Pinpoint the cell where the given text exists, returning its [X, Y] midpoint coordinate. 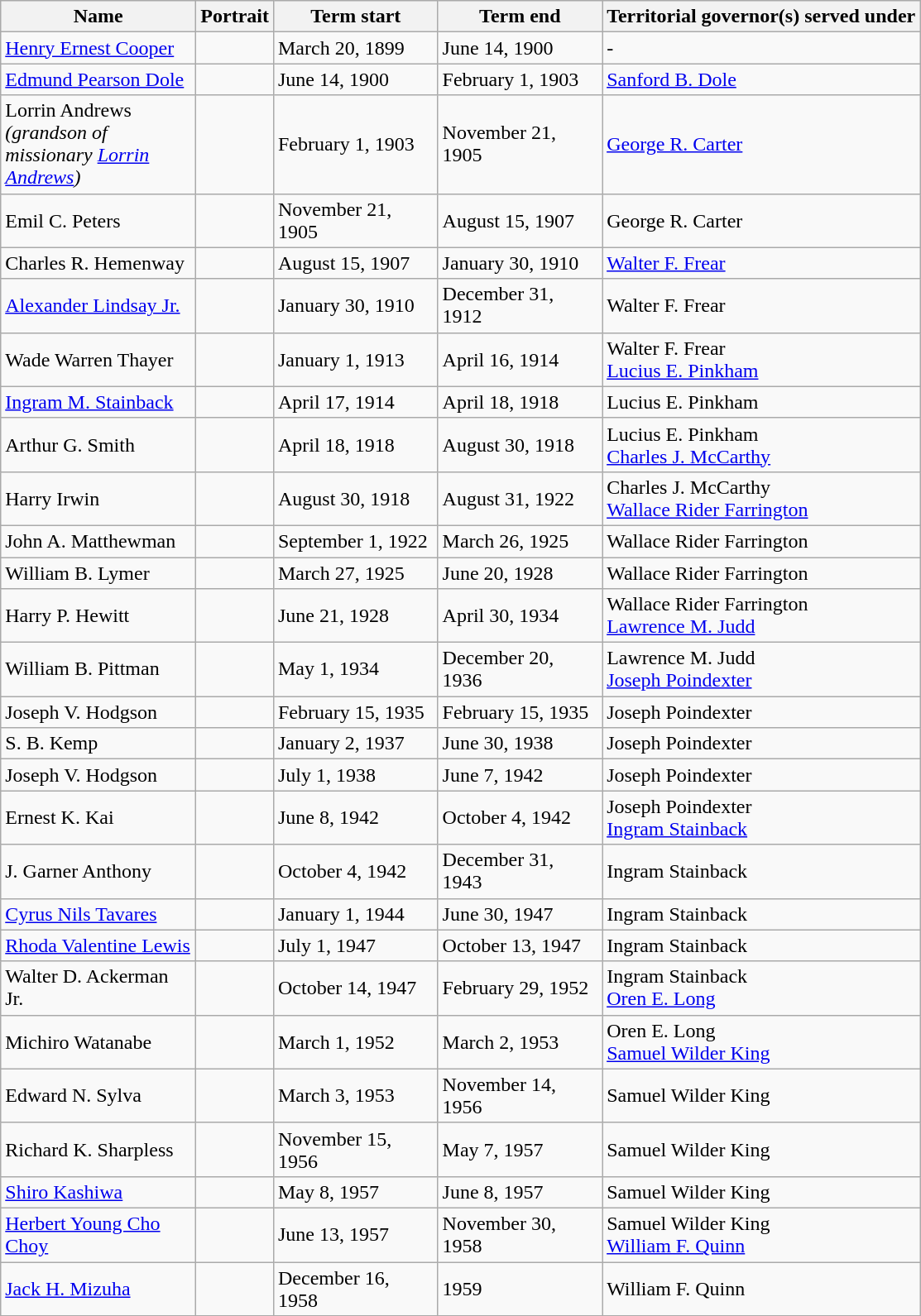
Lucius E. PinkhamCharles J. McCarthy [761, 445]
Arthur G. Smith [98, 445]
April 17, 1914 [356, 402]
May 7, 1957 [520, 1150]
December 16, 1958 [356, 1289]
June 21, 1928 [356, 615]
November 30, 1958 [520, 1234]
December 31, 1912 [520, 306]
April 16, 1914 [520, 359]
Wade Warren Thayer [98, 359]
August 31, 1922 [520, 498]
Samuel Wilder KingWilliam F. Quinn [761, 1234]
Ernest K. Kai [98, 817]
November 14, 1956 [520, 1095]
June 30, 1938 [520, 744]
Alexander Lindsay Jr. [98, 306]
Sanford B. Dole [761, 79]
William B. Pittman [98, 670]
Jack H. Mizuha [98, 1289]
February 29, 1952 [520, 988]
Lucius E. Pinkham [761, 402]
May 8, 1957 [356, 1192]
Harry Irwin [98, 498]
Edward N. Sylva [98, 1095]
William F. Quinn [761, 1289]
Richard K. Sharpless [98, 1150]
Joseph PoindexterIngram Stainback [761, 817]
Charles J. McCarthyWallace Rider Farrington [761, 498]
March 20, 1899 [356, 48]
Lorrin Andrews (grandson of missionary Lorrin Andrews) [98, 144]
- [761, 48]
Cyrus Nils Tavares [98, 914]
Territorial governor(s) served under [761, 17]
Shiro Kashiwa [98, 1192]
March 26, 1925 [520, 541]
Herbert Young Cho Choy [98, 1234]
May 1, 1934 [356, 670]
January 2, 1937 [356, 744]
June 13, 1957 [356, 1234]
October 14, 1947 [356, 988]
Ingram StainbackOren E. Long [761, 988]
July 1, 1947 [356, 945]
Wallace Rider FarringtonLawrence M. Judd [761, 615]
Term end [520, 17]
Harry P. Hewitt [98, 615]
Charles R. Hemenway [98, 263]
March 2, 1953 [520, 1042]
Term start [356, 17]
1959 [520, 1289]
Henry Ernest Cooper [98, 48]
December 20, 1936 [520, 670]
March 3, 1953 [356, 1095]
June 8, 1957 [520, 1192]
Rhoda Valentine Lewis [98, 945]
March 27, 1925 [356, 573]
John A. Matthewman [98, 541]
November 15, 1956 [356, 1150]
Walter F. FrearLucius E. Pinkham [761, 359]
Oren E. LongSamuel Wilder King [761, 1042]
Lawrence M. JuddJoseph Poindexter [761, 670]
January 1, 1944 [356, 914]
Portrait [235, 17]
Edmund Pearson Dole [98, 79]
June 8, 1942 [356, 817]
April 30, 1934 [520, 615]
Emil C. Peters [98, 220]
William B. Lymer [98, 573]
Ingram M. Stainback [98, 402]
July 1, 1938 [356, 775]
September 1, 1922 [356, 541]
Michiro Watanabe [98, 1042]
December 31, 1943 [520, 872]
October 13, 1947 [520, 945]
Name [98, 17]
Walter D. Ackerman Jr. [98, 988]
January 1, 1913 [356, 359]
March 1, 1952 [356, 1042]
S. B. Kemp [98, 744]
June 7, 1942 [520, 775]
June 20, 1928 [520, 573]
June 30, 1947 [520, 914]
J. Garner Anthony [98, 872]
